Provide the (X, Y) coordinate of the cell's center where the given text is located.  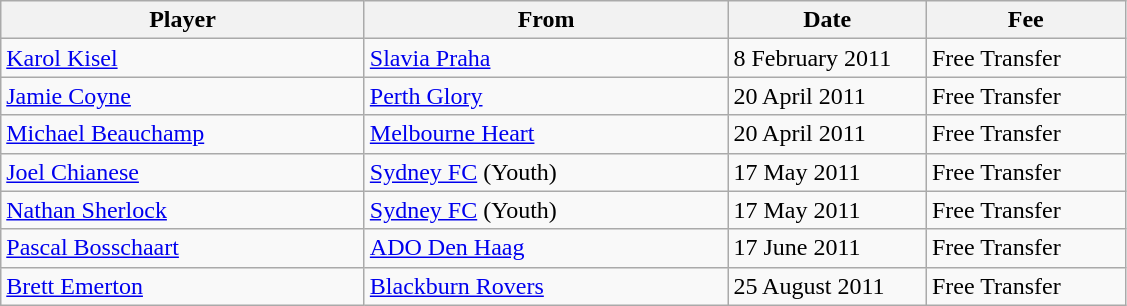
Karol Kisel (183, 58)
Jamie Coyne (183, 96)
17 June 2011 (828, 248)
Michael Beauchamp (183, 134)
Brett Emerton (183, 286)
Nathan Sherlock (183, 210)
Player (183, 20)
25 August 2011 (828, 286)
Slavia Praha (546, 58)
Pascal Bosschaart (183, 248)
Date (828, 20)
Joel Chianese (183, 172)
Fee (1026, 20)
Perth Glory (546, 96)
Blackburn Rovers (546, 286)
Melbourne Heart (546, 134)
ADO Den Haag (546, 248)
From (546, 20)
8 February 2011 (828, 58)
